Capture the cell that displays the provided text and extract its [X, Y] central coordinate. 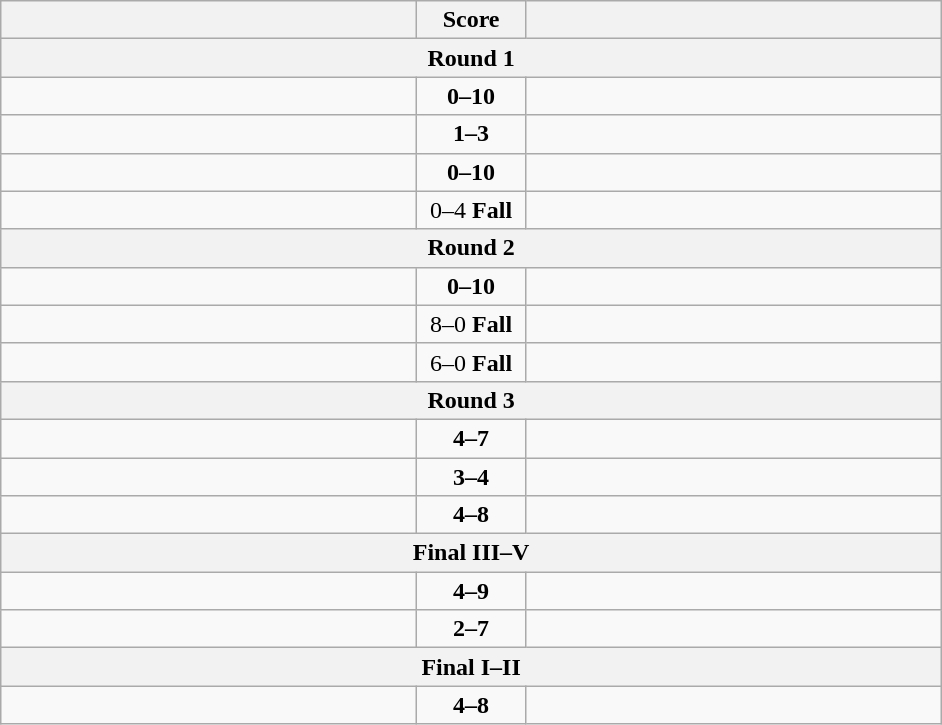
Final I–II [472, 667]
Round 3 [472, 400]
3–4 [472, 477]
Round 1 [472, 58]
0–4 Fall [472, 210]
Final III–V [472, 553]
4–9 [472, 591]
6–0 Fall [472, 362]
2–7 [472, 629]
Score [472, 20]
4–7 [472, 438]
1–3 [472, 134]
8–0 Fall [472, 324]
Round 2 [472, 248]
